From the cell containing the given text, extract its center point as [x, y] coordinate. 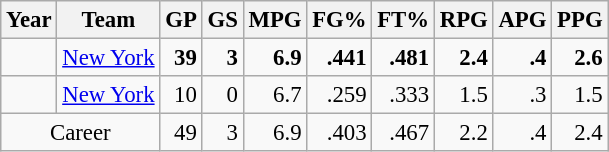
Career [80, 133]
49 [181, 133]
2.6 [580, 58]
GS [222, 20]
FG% [340, 20]
Team [108, 20]
GP [181, 20]
.3 [522, 95]
.467 [404, 133]
APG [522, 20]
.403 [340, 133]
MPG [275, 20]
39 [181, 58]
.481 [404, 58]
.259 [340, 95]
PPG [580, 20]
FT% [404, 20]
Year [29, 20]
2.2 [464, 133]
RPG [464, 20]
.441 [340, 58]
0 [222, 95]
10 [181, 95]
6.7 [275, 95]
.333 [404, 95]
